Identify which cell holds the provided text, then report its (x, y) central coordinate. 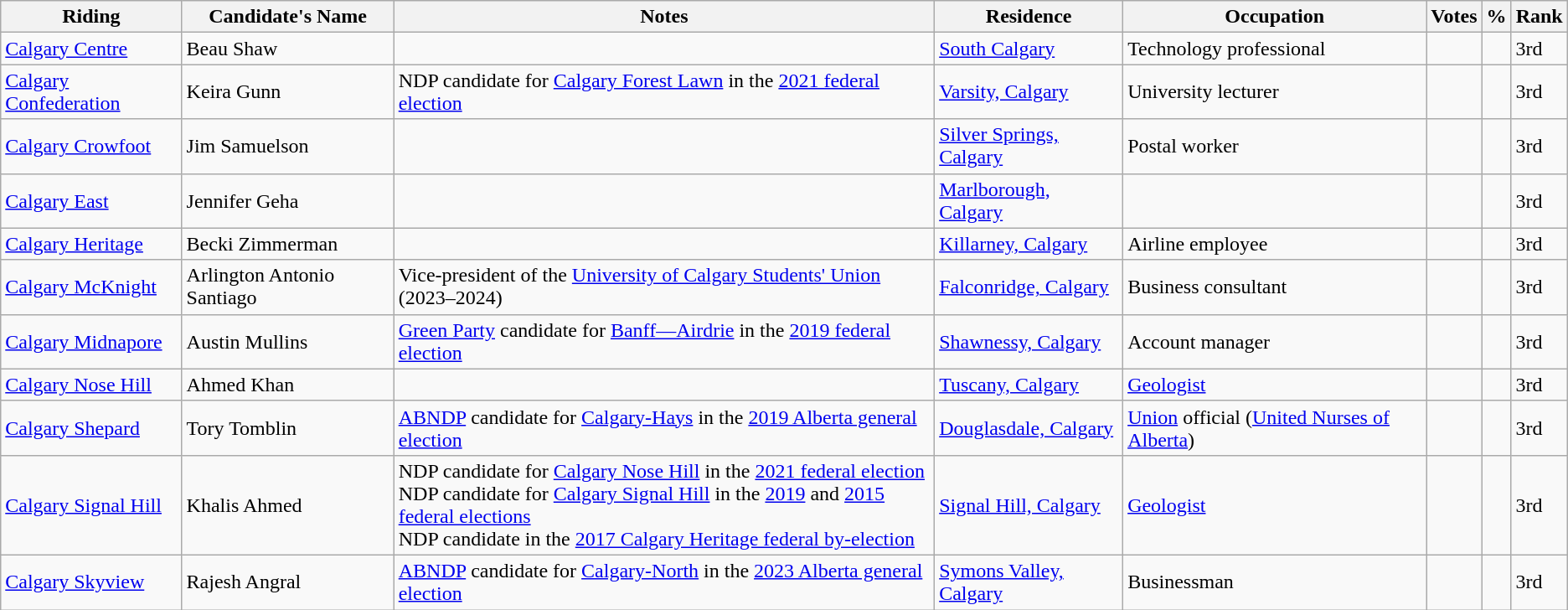
Symons Valley, Calgary (1029, 582)
Businessman (1275, 582)
Occupation (1275, 17)
Calgary Midnapore (91, 342)
NDP candidate for Calgary Forest Lawn in the 2021 federal election (663, 92)
Silver Springs, Calgary (1029, 146)
Calgary Confederation (91, 92)
Beau Shaw (288, 49)
Residence (1029, 17)
Calgary Nose Hill (91, 385)
Douglasdale, Calgary (1029, 427)
Khalis Ahmed (288, 504)
Notes (663, 17)
Rank (1540, 17)
Calgary McKnight (91, 287)
Candidate's Name (288, 17)
Green Party candidate for Banff—Airdrie in the 2019 federal election (663, 342)
Calgary Signal Hill (91, 504)
Keira Gunn (288, 92)
Arlington Antonio Santiago (288, 287)
Varsity, Calgary (1029, 92)
South Calgary (1029, 49)
Union official (United Nurses of Alberta) (1275, 427)
Jim Samuelson (288, 146)
Tory Tomblin (288, 427)
Calgary East (91, 201)
Marlborough, Calgary (1029, 201)
Austin Mullins (288, 342)
Vice-president of the University of Calgary Students' Union (2023–2024) (663, 287)
Jennifer Geha (288, 201)
Shawnessy, Calgary (1029, 342)
% (1496, 17)
Technology professional (1275, 49)
ABNDP candidate for Calgary-Hays in the 2019 Alberta general election (663, 427)
Becki Zimmerman (288, 244)
Rajesh Angral (288, 582)
Calgary Skyview (91, 582)
Tuscany, Calgary (1029, 385)
Account manager (1275, 342)
Signal Hill, Calgary (1029, 504)
ABNDP candidate for Calgary-North in the 2023 Alberta general election (663, 582)
Postal worker (1275, 146)
Business consultant (1275, 287)
Riding (91, 17)
Ahmed Khan (288, 385)
Calgary Centre (91, 49)
Votes (1454, 17)
Calgary Heritage (91, 244)
Calgary Crowfoot (91, 146)
Killarney, Calgary (1029, 244)
University lecturer (1275, 92)
Calgary Shepard (91, 427)
Airline employee (1275, 244)
Falconridge, Calgary (1029, 287)
